Output the [X, Y] coordinate of the center of the cell containing the given text.  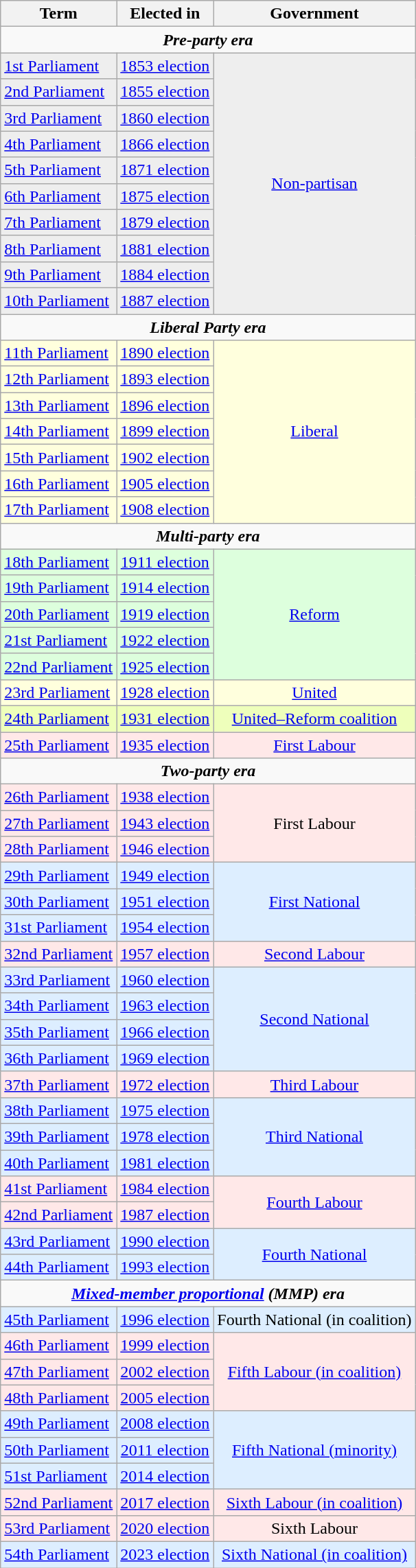
1951 election [165, 902]
35th Parliament [59, 1032]
1914 election [165, 588]
2008 election [165, 1424]
47th Parliament [59, 1372]
1931 election [165, 718]
32nd Parliament [59, 954]
Fifth Labour (in coalition) [314, 1372]
21st Parliament [59, 640]
Fifth National (minority) [314, 1450]
8th Parliament [59, 248]
1996 election [165, 1320]
2002 election [165, 1372]
2nd Parliament [59, 92]
1960 election [165, 980]
13th Parliament [59, 406]
19th Parliament [59, 588]
Non-partisan [314, 184]
1908 election [165, 510]
1969 election [165, 1058]
5th Parliament [59, 170]
38th Parliament [59, 1110]
36th Parliament [59, 1058]
1871 election [165, 170]
1972 election [165, 1084]
1881 election [165, 248]
Third National [314, 1136]
1853 election [165, 66]
1938 election [165, 797]
First National [314, 902]
Second Labour [314, 954]
2017 election [165, 1502]
1963 election [165, 1006]
Second National [314, 1019]
42nd Parliament [59, 1215]
1990 election [165, 1241]
2011 election [165, 1450]
2014 election [165, 1476]
1949 election [165, 876]
2023 election [165, 1554]
1993 election [165, 1267]
3rd Parliament [59, 118]
22nd Parliament [59, 666]
Sixth Labour [314, 1528]
Mixed-member proportional (MMP) era [208, 1294]
Multi-party era [208, 536]
United–Reform coalition [314, 718]
Fourth National [314, 1254]
26th Parliament [59, 797]
1943 election [165, 823]
4th Parliament [59, 144]
Liberal Party era [208, 327]
18th Parliament [59, 562]
45th Parliament [59, 1320]
1896 election [165, 406]
30th Parliament [59, 902]
33rd Parliament [59, 980]
1902 election [165, 458]
39th Parliament [59, 1136]
Sixth National (in coalition) [314, 1554]
1957 election [165, 954]
1935 election [165, 745]
Fourth National (in coalition) [314, 1320]
1899 election [165, 432]
United [314, 692]
52nd Parliament [59, 1502]
12th Parliament [59, 379]
2005 election [165, 1398]
1922 election [165, 640]
1954 election [165, 928]
31st Parliament [59, 928]
9th Parliament [59, 274]
53rd Parliament [59, 1528]
1884 election [165, 274]
41st Parliament [59, 1189]
Third Labour [314, 1084]
7th Parliament [59, 222]
1987 election [165, 1215]
37th Parliament [59, 1084]
Reform [314, 614]
Fourth Labour [314, 1202]
Government [314, 14]
1879 election [165, 222]
1893 election [165, 379]
17th Parliament [59, 510]
Term [59, 14]
1981 election [165, 1163]
20th Parliament [59, 614]
28th Parliament [59, 850]
1860 election [165, 118]
1999 election [165, 1346]
24th Parliament [59, 718]
46th Parliament [59, 1346]
54th Parliament [59, 1554]
1887 election [165, 301]
1905 election [165, 484]
25th Parliament [59, 745]
27th Parliament [59, 823]
Liberal [314, 432]
Sixth Labour (in coalition) [314, 1502]
11th Parliament [59, 353]
Two-party era [208, 771]
49th Parliament [59, 1424]
1855 election [165, 92]
43rd Parliament [59, 1241]
1975 election [165, 1110]
Elected in [165, 14]
14th Parliament [59, 432]
Pre-party era [208, 40]
2020 election [165, 1528]
1866 election [165, 144]
15th Parliament [59, 458]
16th Parliament [59, 484]
1928 election [165, 692]
1890 election [165, 353]
50th Parliament [59, 1450]
29th Parliament [59, 876]
1919 election [165, 614]
10th Parliament [59, 301]
1946 election [165, 850]
1925 election [165, 666]
44th Parliament [59, 1267]
1984 election [165, 1189]
1966 election [165, 1032]
1978 election [165, 1136]
40th Parliament [59, 1163]
1875 election [165, 196]
6th Parliament [59, 196]
23rd Parliament [59, 692]
51st Parliament [59, 1476]
48th Parliament [59, 1398]
1911 election [165, 562]
1st Parliament [59, 66]
34th Parliament [59, 1006]
